Scan for the cell matching the given text and deliver its [x, y] coordinate at center. 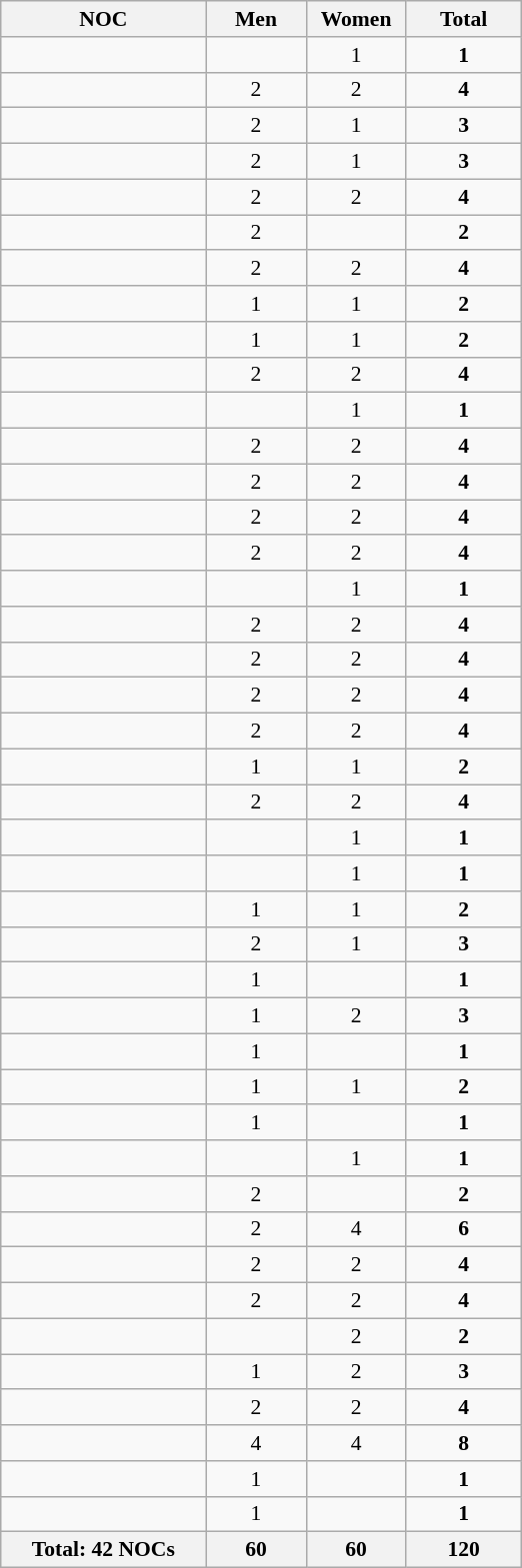
120 [464, 1550]
NOC [104, 19]
8 [464, 1443]
Total: 42 NOCs [104, 1550]
Total [464, 19]
Women [356, 19]
Men [256, 19]
6 [464, 1229]
